Find where the given text appears and provide that cell's center as (X, Y) coordinate. 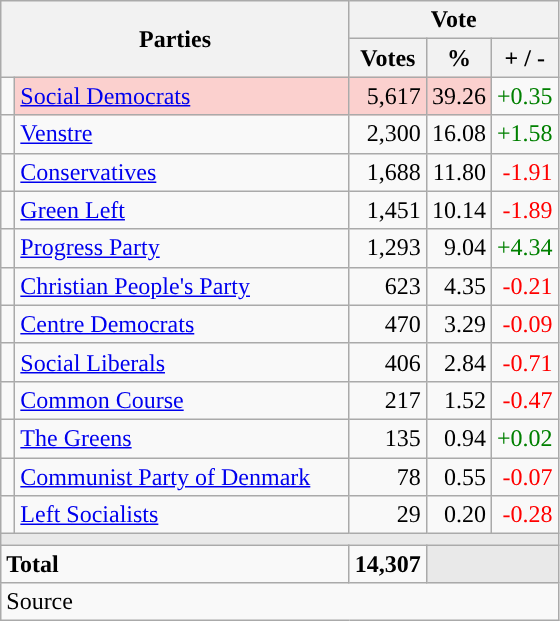
Social Democrats (182, 96)
10.14 (458, 210)
5,617 (388, 96)
% (458, 58)
2,300 (388, 134)
+0.35 (524, 96)
1,293 (388, 248)
0.55 (458, 477)
+1.58 (524, 134)
2.84 (458, 362)
0.20 (458, 515)
-1.89 (524, 210)
-0.71 (524, 362)
-1.91 (524, 172)
11.80 (458, 172)
217 (388, 400)
1,451 (388, 210)
3.29 (458, 324)
Progress Party (182, 248)
Parties (176, 39)
135 (388, 438)
-0.07 (524, 477)
Votes (388, 58)
0.94 (458, 438)
406 (388, 362)
16.08 (458, 134)
Left Socialists (182, 515)
Common Course (182, 400)
Social Liberals (182, 362)
78 (388, 477)
-0.09 (524, 324)
-0.28 (524, 515)
Communist Party of Denmark (182, 477)
Total (176, 564)
1,688 (388, 172)
623 (388, 286)
14,307 (388, 564)
Venstre (182, 134)
Source (280, 602)
+0.02 (524, 438)
Christian People's Party (182, 286)
39.26 (458, 96)
Green Left (182, 210)
4.35 (458, 286)
9.04 (458, 248)
Vote (454, 20)
+4.34 (524, 248)
1.52 (458, 400)
-0.21 (524, 286)
470 (388, 324)
The Greens (182, 438)
29 (388, 515)
Conservatives (182, 172)
-0.47 (524, 400)
Centre Democrats (182, 324)
+ / - (524, 58)
